Return (x, y) of the center of cell containing provided text 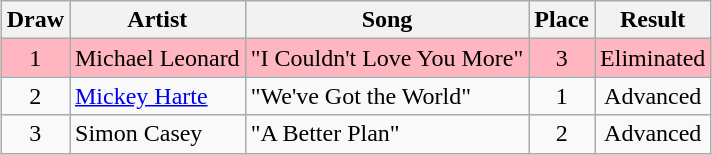
Place (562, 20)
Simon Casey (158, 134)
Michael Leonard (158, 58)
Result (653, 20)
"We've Got the World" (387, 96)
"I Couldn't Love You More" (387, 58)
"A Better Plan" (387, 134)
Draw (35, 20)
Mickey Harte (158, 96)
Artist (158, 20)
Eliminated (653, 58)
Song (387, 20)
